From the cell containing the given text, extract its center point as (X, Y) coordinate. 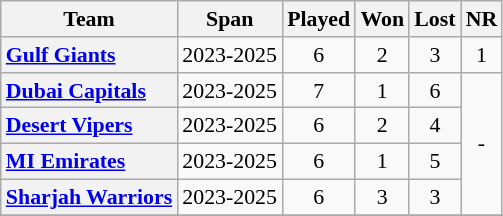
NR (482, 18)
Span (230, 18)
Dubai Capitals (90, 90)
Sharjah Warriors (90, 197)
Won (382, 18)
4 (434, 125)
Played (318, 18)
7 (318, 90)
Gulf Giants (90, 54)
MI Emirates (90, 161)
Team (90, 18)
Desert Vipers (90, 125)
- (482, 144)
5 (434, 161)
Lost (434, 18)
